Identify which cell holds the provided text, then report its [x, y] central coordinate. 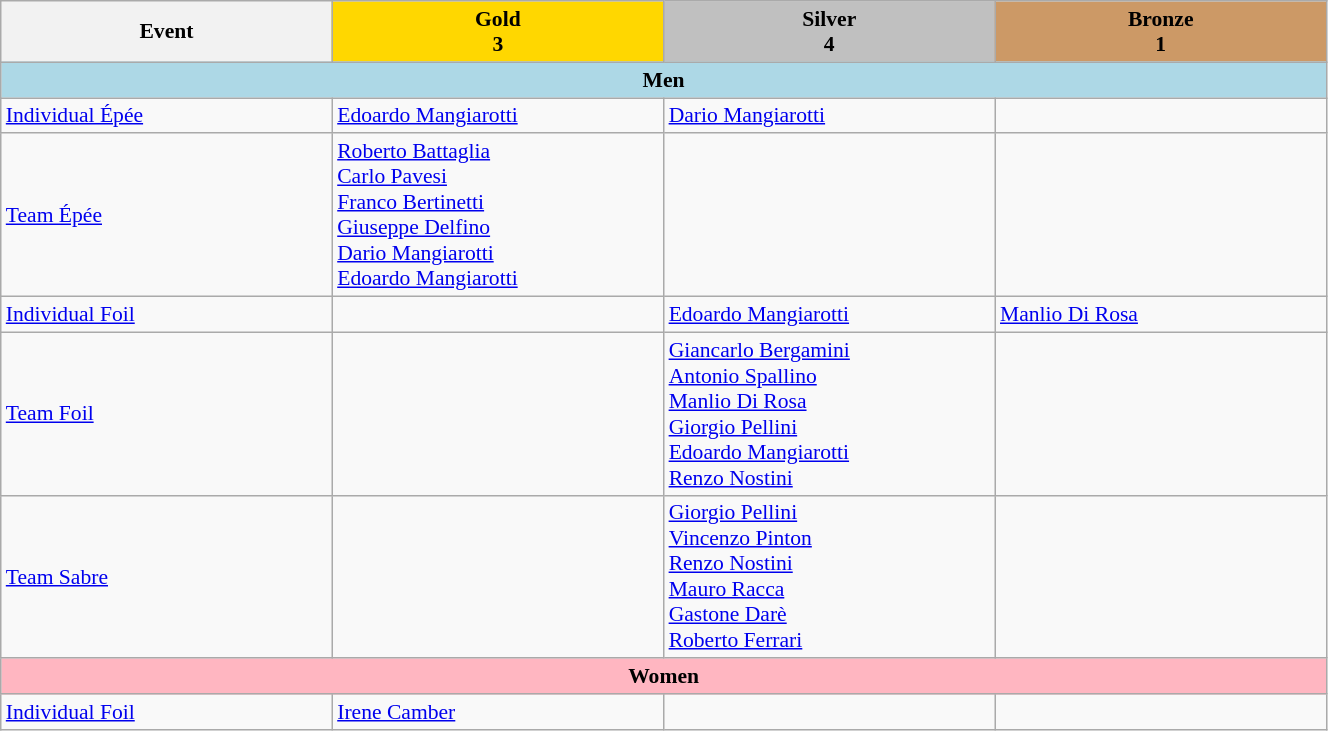
Women [664, 677]
Irene Camber [498, 712]
Event [166, 32]
Team Foil [166, 414]
Gold3 [498, 32]
Men [664, 80]
Bronze1 [1160, 32]
Team Épée [166, 216]
Giorgio PelliniVincenzo PintonRenzo NostiniMauro RaccaGastone DarèRoberto Ferrari [830, 576]
Manlio Di Rosa [1160, 315]
Giancarlo BergaminiAntonio SpallinoManlio Di RosaGiorgio PelliniEdoardo MangiarottiRenzo Nostini [830, 414]
Dario Mangiarotti [830, 116]
Roberto BattagliaCarlo PavesiFranco BertinettiGiuseppe DelfinoDario MangiarottiEdoardo Mangiarotti [498, 216]
Silver4 [830, 32]
Team Sabre [166, 576]
Individual Épée [166, 116]
